Search for the cell housing the specified text and yield its (X, Y) center coordinate. 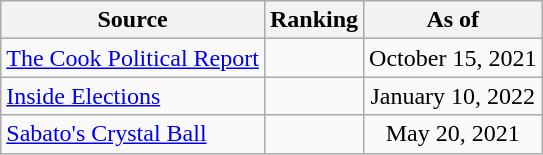
As of (453, 20)
Sabato's Crystal Ball (133, 134)
May 20, 2021 (453, 134)
Inside Elections (133, 96)
The Cook Political Report (133, 58)
January 10, 2022 (453, 96)
October 15, 2021 (453, 58)
Ranking (314, 20)
Source (133, 20)
